Provide the [X, Y] coordinate of the cell's center where the given text is located.  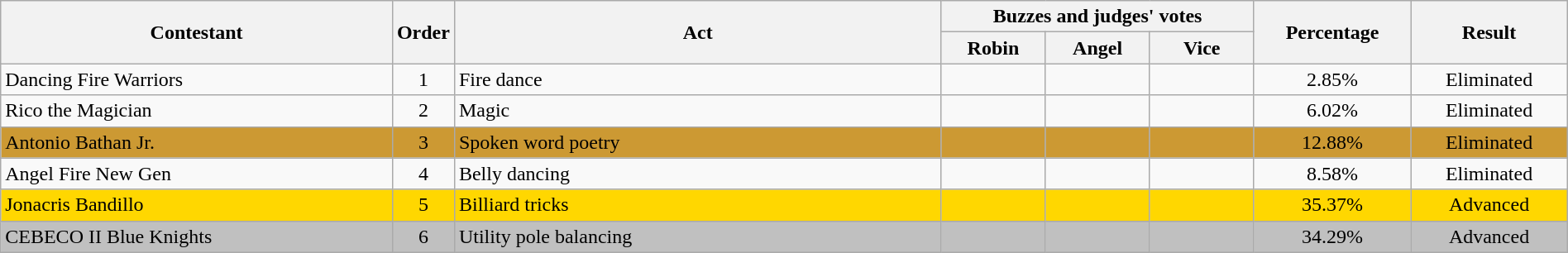
Magic [697, 111]
1 [423, 79]
34.29% [1331, 236]
3 [423, 142]
Antonio Bathan Jr. [197, 142]
6.02% [1331, 111]
Jonacris Bandillo [197, 205]
Angel Fire New Gen [197, 174]
Rico the Magician [197, 111]
8.58% [1331, 174]
2.85% [1331, 79]
Contestant [197, 32]
2 [423, 111]
Billiard tricks [697, 205]
5 [423, 205]
Belly dancing [697, 174]
Buzzes and judges' votes [1097, 17]
Fire dance [697, 79]
Dancing Fire Warriors [197, 79]
Order [423, 32]
Vice [1202, 48]
35.37% [1331, 205]
CEBECO II Blue Knights [197, 236]
6 [423, 236]
12.88% [1331, 142]
Angel [1097, 48]
Percentage [1331, 32]
Utility pole balancing [697, 236]
Result [1489, 32]
Spoken word poetry [697, 142]
4 [423, 174]
Robin [993, 48]
Act [697, 32]
